Detect which cell encompasses the target text, then output its [X, Y] center coordinate. 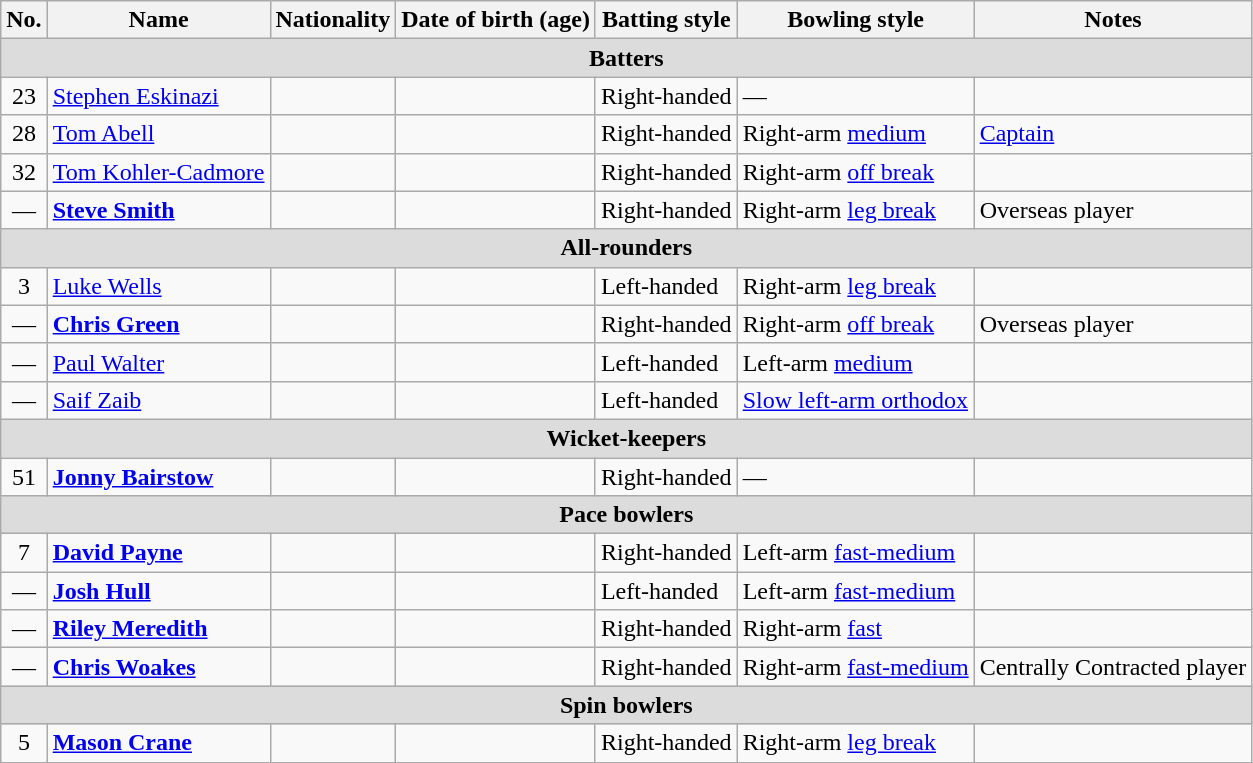
No. [24, 20]
Captain [1113, 134]
Jonny Bairstow [158, 477]
Name [158, 20]
All-rounders [626, 248]
Batters [626, 58]
7 [24, 553]
Right-arm medium [856, 134]
Chris Green [158, 324]
Right-arm fast [856, 629]
Riley Meredith [158, 629]
Pace bowlers [626, 515]
23 [24, 96]
David Payne [158, 553]
Paul Walter [158, 362]
Bowling style [856, 20]
Mason Crane [158, 743]
Chris Woakes [158, 667]
Centrally Contracted player [1113, 667]
Right-arm fast-medium [856, 667]
Luke Wells [158, 286]
Left-arm medium [856, 362]
Slow left-arm orthodox [856, 400]
Saif Zaib [158, 400]
Spin bowlers [626, 705]
Batting style [666, 20]
Tom Kohler-Cadmore [158, 172]
3 [24, 286]
Steve Smith [158, 210]
32 [24, 172]
Josh Hull [158, 591]
5 [24, 743]
51 [24, 477]
Notes [1113, 20]
Stephen Eskinazi [158, 96]
Date of birth (age) [496, 20]
Wicket-keepers [626, 438]
Tom Abell [158, 134]
Nationality [333, 20]
28 [24, 134]
